Determine the (x, y) coordinate at the center of the cell enclosing the given text.  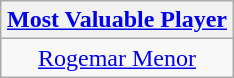
Most Valuable Player (116, 20)
Rogemar Menor (116, 58)
